Scan for the cell matching the given text and deliver its [X, Y] coordinate at center. 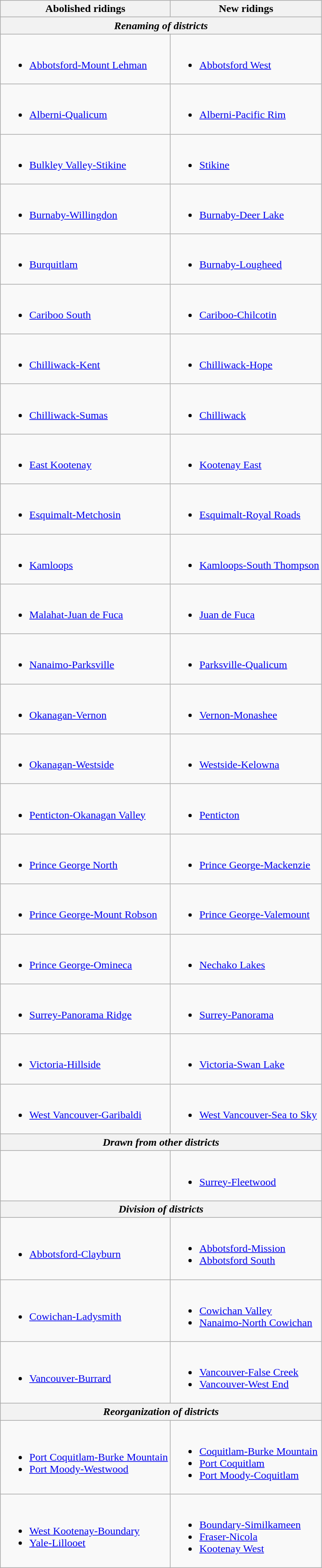
Port Coquitlam-Burke MountainPort Moody-Westwood [85, 1457]
Surrey-Panorama Ridge [85, 1009]
Surrey-Fleetwood [246, 1175]
Prince George-Mackenzie [246, 859]
East Kootenay [85, 459]
Kamloops-South Thompson [246, 559]
Chilliwack-Kent [85, 359]
Parksville-Qualicum [246, 659]
Abbotsford West [246, 59]
Nanaimo-Parksville [85, 659]
Alberni-Qualicum [85, 109]
Penticton-Okanagan Valley [85, 809]
Renaming of districts [161, 26]
Victoria-Hillside [85, 1059]
Chilliwack-Hope [246, 359]
Abbotsford-MissionAbbotsford South [246, 1248]
West Vancouver-Sea to Sky [246, 1109]
Coquitlam-Burke MountainPort CoquitlamPort Moody-Coquitlam [246, 1457]
Surrey-Panorama [246, 1009]
Vancouver-Burrard [85, 1373]
Stikine [246, 159]
Okanagan-Westside [85, 759]
Malahat-Juan de Fuca [85, 609]
Prince George-Omineca [85, 959]
Juan de Fuca [246, 609]
Boundary-SimilkameenFraser-NicolaKootenay West [246, 1531]
Burquitlam [85, 259]
West Kootenay-BoundaryYale-Lillooet [85, 1531]
Victoria-Swan Lake [246, 1059]
Esquimalt-Metchosin [85, 509]
Chilliwack [246, 409]
Kootenay East [246, 459]
Division of districts [161, 1209]
Cowichan-Ladysmith [85, 1311]
Okanagan-Vernon [85, 709]
Reorganization of districts [161, 1412]
Cariboo South [85, 309]
Penticton [246, 809]
West Vancouver-Garibaldi [85, 1109]
Chilliwack-Sumas [85, 409]
Kamloops [85, 559]
Burnaby-Lougheed [246, 259]
Prince George North [85, 859]
Cariboo-Chilcotin [246, 309]
Bulkley Valley-Stikine [85, 159]
Abolished ridings [85, 9]
Westside-Kelowna [246, 759]
Alberni-Pacific Rim [246, 109]
Prince George-Mount Robson [85, 909]
Abbotsford-Clayburn [85, 1248]
Burnaby-Deer Lake [246, 209]
Vancouver-False CreekVancouver-West End [246, 1373]
Vernon-Monashee [246, 709]
New ridings [246, 9]
Cowichan ValleyNanaimo-North Cowichan [246, 1311]
Abbotsford-Mount Lehman [85, 59]
Esquimalt-Royal Roads [246, 509]
Drawn from other districts [161, 1142]
Prince George-Valemount [246, 909]
Nechako Lakes [246, 959]
Burnaby-Willingdon [85, 209]
